Capture the cell that displays the provided text and extract its (x, y) central coordinate. 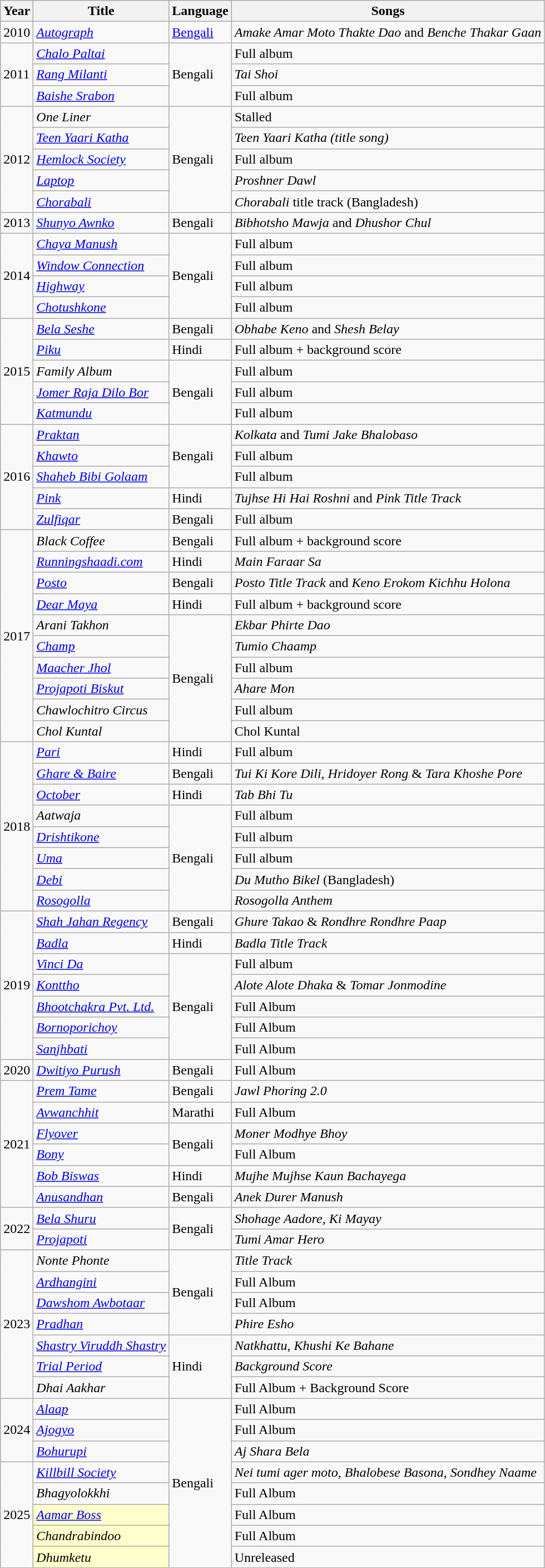
Proshner Dawl (388, 180)
Bhagyolokkhi (101, 1493)
Konttho (101, 985)
Title Track (388, 1260)
Jomer Raja Dilo Bor (101, 392)
Badla Title Track (388, 943)
Kolkata and Tumi Jake Bhalobaso (388, 435)
Laptop (101, 180)
Tai Shoi (388, 75)
Year (17, 11)
2019 (17, 985)
Ahare Mon (388, 689)
Prem Tame (101, 1091)
Praktan (101, 435)
October (101, 795)
Katmundu (101, 413)
2021 (17, 1144)
Ghure Takao & Rondhre Rondhre Paap (388, 921)
Anek Durer Manush (388, 1197)
Hemlock Society (101, 159)
Khawto (101, 456)
Alote Alote Dhaka & Tomar Jonmodine (388, 985)
Zulfiqar (101, 519)
2015 (17, 371)
Rang Milanti (101, 75)
Aamar Boss (101, 1515)
Shaheb Bibi Golaam (101, 477)
Mujhe Mujhse Kaun Bachayega (388, 1176)
Bony (101, 1155)
Posto Title Track and Keno Erokom Kichhu Holona (388, 583)
Posto (101, 583)
Arani Takhon (101, 625)
Aatwaja (101, 816)
Tab Bhi Tu (388, 795)
Trial Period (101, 1367)
Tui Ki Kore Dili, Hridoyer Rong & Tara Khoshe Pore (388, 773)
Bela Shuru (101, 1218)
Natkhattu, Khushi Ke Bahane (388, 1345)
Dawshom Awbotaar (101, 1303)
Title (101, 11)
Full Album + Background Score (388, 1388)
Language (200, 11)
Nei tumi ager moto, Bhalobese Basona, Sondhey Naame (388, 1472)
Main Faraar Sa (388, 561)
Phire Esho (388, 1324)
Chaya Manush (101, 244)
2022 (17, 1229)
Family Album (101, 371)
Alaap (101, 1409)
Dhumketu (101, 1557)
Chalo Paltai (101, 53)
Shunyo Awnko (101, 223)
Piku (101, 350)
Dwitiyo Purush (101, 1070)
Moner Modhye Bhoy (388, 1133)
Window Connection (101, 265)
2010 (17, 32)
Shohage Aadore, Ki Mayay (388, 1218)
Obhabe Keno and Shesh Belay (388, 329)
Pradhan (101, 1324)
Dear Maya (101, 604)
2011 (17, 75)
Ajogyo (101, 1430)
Black Coffee (101, 540)
Shastry Viruddh Shastry (101, 1345)
2018 (17, 826)
Vinci Da (101, 964)
Shah Jahan Regency (101, 921)
2025 (17, 1515)
Tumio Chaamp (388, 647)
2013 (17, 223)
Aj Shara Bela (388, 1451)
Du Mutho Bikel (Bangladesh) (388, 879)
Pari (101, 752)
Runningshaadi.com (101, 561)
Projapoti (101, 1239)
Teen Yaari Katha (title song) (388, 138)
Killbill Society (101, 1472)
Rosogolla (101, 900)
Marathi (200, 1112)
Uma (101, 858)
Ardhangini (101, 1281)
2016 (17, 477)
Avwanchhit (101, 1112)
2024 (17, 1430)
Background Score (388, 1367)
Bob Biswas (101, 1176)
Flyover (101, 1133)
2020 (17, 1070)
Chorabali title track (Bangladesh) (388, 201)
Stalled (388, 117)
Chotushkone (101, 308)
One Liner (101, 117)
Bibhotsho Mawja and Dhushor Chul (388, 223)
Amake Amar Moto Thakte Dao and Benche Thakar Gaan (388, 32)
Songs (388, 11)
2017 (17, 635)
2014 (17, 275)
Badla (101, 943)
2012 (17, 159)
Dhai Aakhar (101, 1388)
Bhootchakra Pvt. Ltd. (101, 1007)
Unreleased (388, 1557)
Teen Yaari Katha (101, 138)
Debi (101, 879)
Ekbar Phirte Dao (388, 625)
Drishtikone (101, 837)
Highway (101, 287)
Bohurupi (101, 1451)
Tumi Amar Hero (388, 1239)
Rosogolla Anthem (388, 900)
Jawl Phoring 2.0 (388, 1091)
Tujhse Hi Hai Roshni and Pink Title Track (388, 498)
Bornoporichoy (101, 1028)
Maacher Jhol (101, 668)
Anusandhan (101, 1197)
Champ (101, 647)
Pink (101, 498)
Chandrabindoo (101, 1536)
Sanjhbati (101, 1049)
Autograph (101, 32)
Projapoti Biskut (101, 689)
Baishe Srabon (101, 96)
Bela Seshe (101, 329)
Ghare & Baire (101, 773)
Chorabali (101, 201)
2023 (17, 1324)
Nonte Phonte (101, 1260)
Chawlochitro Circus (101, 710)
